Identify which cell holds the provided text, then report its (x, y) central coordinate. 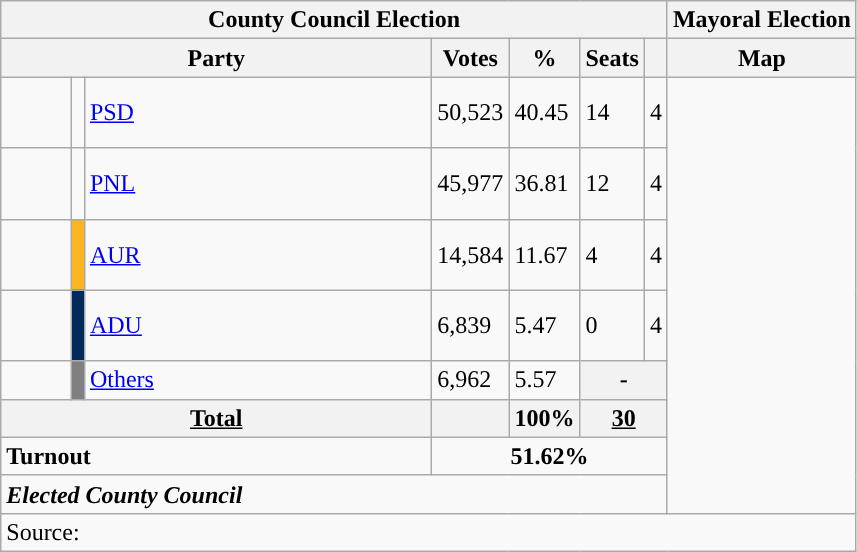
Votes (470, 58)
5.47 (544, 326)
Turnout (216, 456)
6,839 (470, 326)
50,523 (470, 112)
0 (612, 326)
- (624, 380)
Total (216, 418)
36.81 (544, 184)
11.67 (544, 254)
12 (612, 184)
PNL (258, 184)
5.57 (544, 380)
% (544, 58)
100% (544, 418)
PSD (258, 112)
45,977 (470, 184)
County Council Election (334, 20)
Party (216, 58)
Elected County Council (334, 494)
Map (762, 58)
Source: (429, 532)
14,584 (470, 254)
Others (258, 380)
6,962 (470, 380)
Mayoral Election (762, 20)
51.62% (550, 456)
14 (612, 112)
Seats (612, 58)
ADU (258, 326)
AUR (258, 254)
30 (624, 418)
40.45 (544, 112)
